Search for the cell housing the specified text and yield its [x, y] center coordinate. 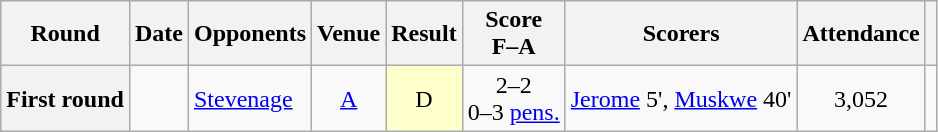
Date [158, 34]
Round [66, 34]
Jerome 5', Muskwe 40' [681, 98]
Result [424, 34]
A [349, 98]
Scorers [681, 34]
2–20–3 pens. [514, 98]
Attendance [861, 34]
ScoreF–A [514, 34]
D [424, 98]
Opponents [250, 34]
3,052 [861, 98]
First round [66, 98]
Stevenage [250, 98]
Venue [349, 34]
